Scan for the cell matching the given text and deliver its (X, Y) coordinate at center. 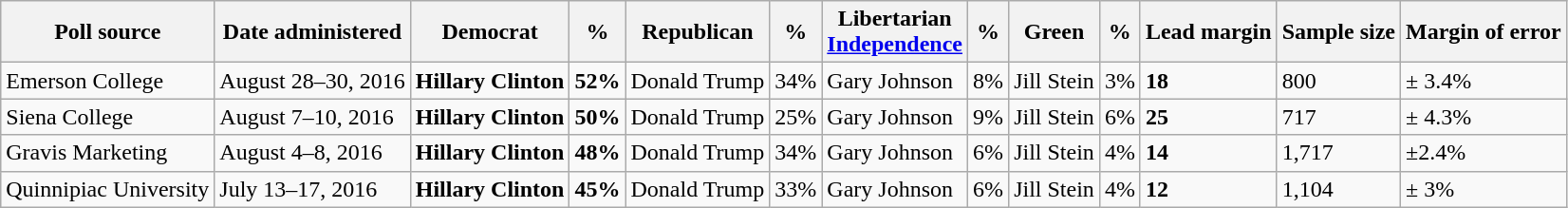
Quinnipiac University (108, 189)
Emerson College (108, 81)
Date administered (312, 32)
Poll source (108, 32)
45% (598, 189)
Sample size (1338, 32)
August 4–8, 2016 (312, 153)
12 (1208, 189)
July 13–17, 2016 (312, 189)
3% (1120, 81)
48% (598, 153)
± 3.4% (1484, 81)
8% (989, 81)
Lead margin (1208, 32)
August 7–10, 2016 (312, 117)
25 (1208, 117)
717 (1338, 117)
± 4.3% (1484, 117)
50% (598, 117)
August 28–30, 2016 (312, 81)
18 (1208, 81)
±2.4% (1484, 153)
Republican (698, 32)
Margin of error (1484, 32)
Green (1055, 32)
25% (795, 117)
± 3% (1484, 189)
52% (598, 81)
1,104 (1338, 189)
Siena College (108, 117)
Gravis Marketing (108, 153)
14 (1208, 153)
33% (795, 189)
9% (989, 117)
LibertarianIndependence (895, 32)
800 (1338, 81)
Democrat (490, 32)
1,717 (1338, 153)
